Determine the [x, y] coordinate at the center of the cell enclosing the given text.  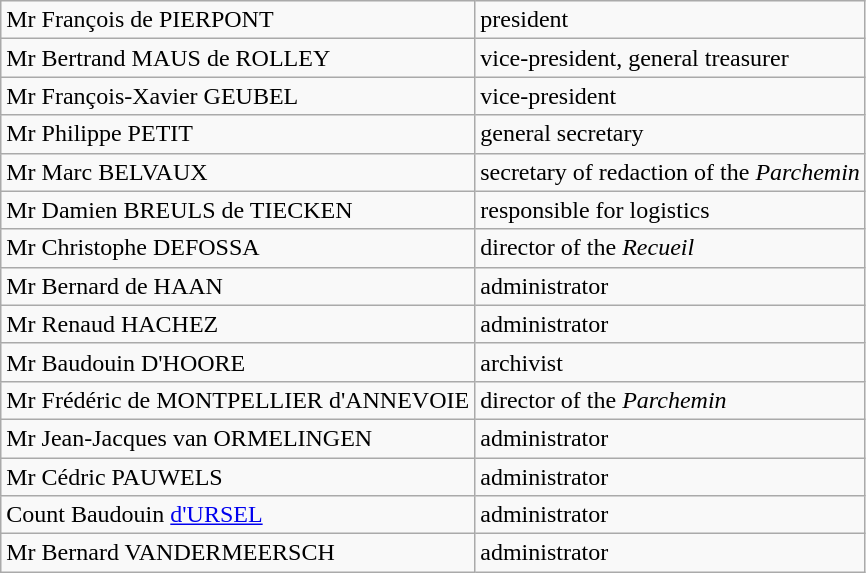
vice-president, general treasurer [670, 58]
director of the Recueil [670, 248]
Mr François de PIERPONT [238, 20]
responsible for logistics [670, 210]
Mr Philippe PETIT [238, 134]
director of the Parchemin [670, 400]
Mr Jean-Jacques van ORMELINGEN [238, 438]
Mr Christophe DEFOSSA [238, 248]
Mr Renaud HACHEZ [238, 324]
Mr Frédéric de MONTPELLIER d'ANNEVOIE [238, 400]
secretary of redaction of the Parchemin [670, 172]
Mr Marc BELVAUX [238, 172]
vice-president [670, 96]
general secretary [670, 134]
Mr François-Xavier GEUBEL [238, 96]
president [670, 20]
Mr Bernard VANDERMEERSCH [238, 553]
Mr Baudouin D'HOORE [238, 362]
Mr Bertrand MAUS de ROLLEY [238, 58]
Mr Bernard de HAAN [238, 286]
archivist [670, 362]
Count Baudouin d'URSEL [238, 515]
Mr Cédric PAUWELS [238, 477]
Mr Damien BREULS de TIECKEN [238, 210]
